Determine the [X, Y] coordinate at the center of the cell enclosing the given text.  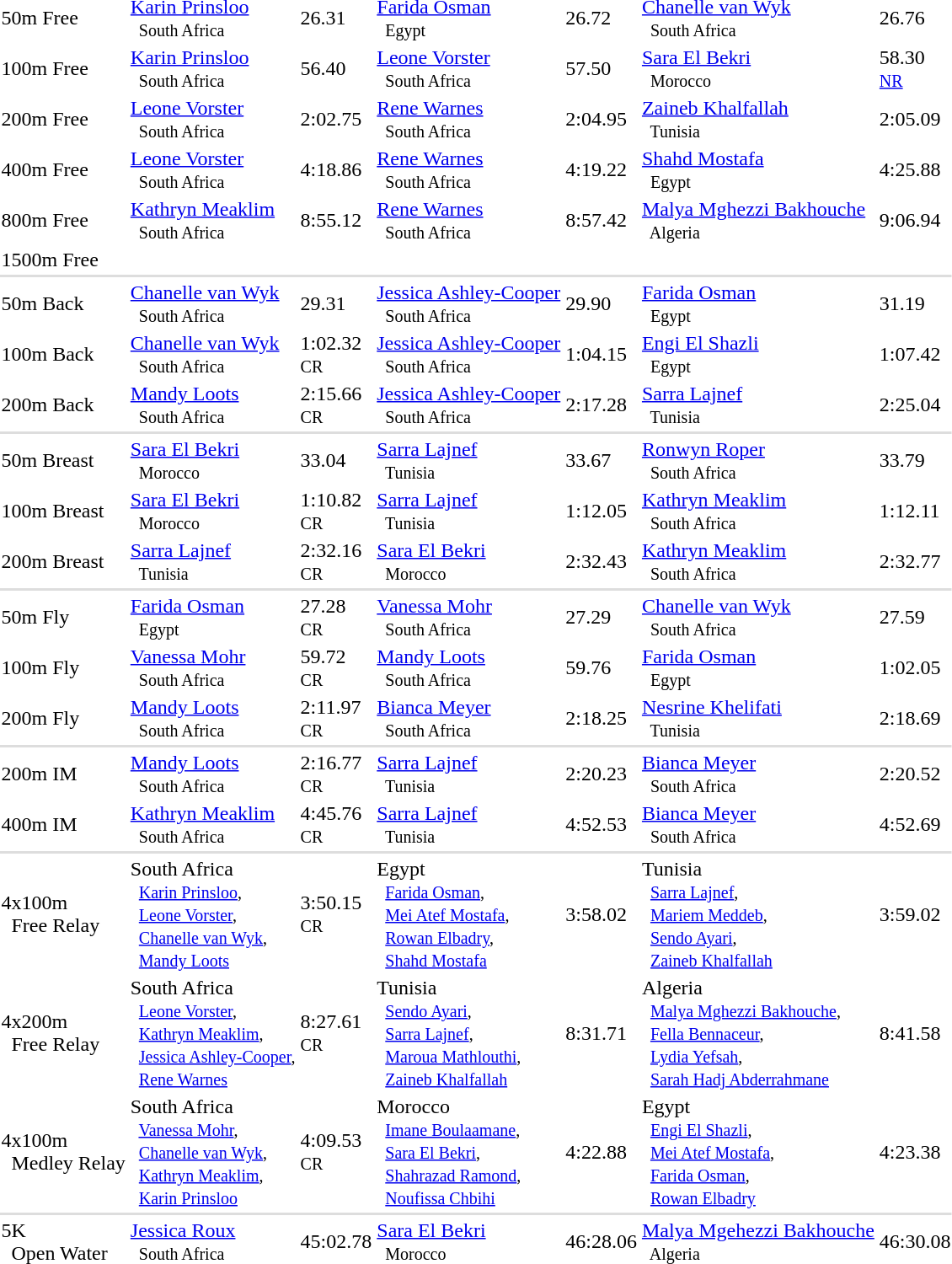
400m Free [63, 170]
27.29 [602, 617]
South Africa Leone Vorster, Kathryn Meaklim, Jessica Ashley-Cooper, Rene Warnes [212, 1033]
100m Free [63, 69]
4x100m Free Relay [63, 914]
27.59 [915, 617]
4x200m Free Relay [63, 1033]
2:04.95 [602, 120]
2:20.52 [915, 774]
South Africa Vanessa Mohr, Chanelle van Wyk, Kathryn Meaklim, Karin Prinsloo [212, 1152]
200m IM [63, 774]
4:23.38 [915, 1152]
1:07.42 [915, 354]
Engi El Shazli Egypt [758, 354]
800m Free [63, 221]
1:04.15 [602, 354]
50m Back [63, 303]
8:57.42 [602, 221]
8:41.58 [915, 1033]
4:52.69 [915, 824]
Nesrine Khelifati Tunisia [758, 718]
2:16.77 CR [336, 774]
2:18.69 [915, 718]
2:25.04 [915, 404]
200m Breast [63, 561]
200m Fly [63, 718]
33.79 [915, 460]
59.72 CR [336, 667]
100m Fly [63, 667]
27.28 CR [336, 617]
Tunisia Sendo Ayari, Sarra Lajnef, Maroua Mathlouthi, Zaineb Khalfallah [468, 1033]
Tunisia Sarra Lajnef, Mariem Meddeb, Sendo Ayari, Zaineb Khalfallah [758, 914]
Morocco Imane Boulaamane, Sara El Bekri, Shahrazad Ramond, Noufissa Chbihi [468, 1152]
4:45.76 CR [336, 824]
Malya Mghezzi Bakhouche Algeria [758, 221]
2:20.23 [602, 774]
2:05.09 [915, 120]
South Africa Karin Prinsloo, Leone Vorster, Chanelle van Wyk, Mandy Loots [212, 914]
Egypt Farida Osman, Mei Atef Mostafa, Rowan Elbadry, Shahd Mostafa [468, 914]
8:55.12 [336, 221]
Karin Prinsloo South Africa [212, 69]
4:22.88 [602, 1152]
1:12.05 [602, 511]
4:19.22 [602, 170]
33.04 [336, 460]
100m Breast [63, 511]
3:58.02 [602, 914]
31.19 [915, 303]
2:32.43 [602, 561]
4:18.86 [336, 170]
2:32.16 CR [336, 561]
2:32.77 [915, 561]
57.50 [602, 69]
1500m Free [63, 260]
1:10.82 CR [336, 511]
Ronwyn Roper South Africa [758, 460]
200m Back [63, 404]
8:31.71 [602, 1033]
Shahd Mostafa Egypt [758, 170]
1:02.32 CR [336, 354]
3:59.02 [915, 914]
4:09.53 CR [336, 1152]
2:17.28 [602, 404]
33.67 [602, 460]
50m Fly [63, 617]
29.31 [336, 303]
2:11.97 CR [336, 718]
56.40 [336, 69]
2:02.75 [336, 120]
Zaineb Khalfallah Tunisia [758, 120]
200m Free [63, 120]
29.90 [602, 303]
59.76 [602, 667]
4:52.53 [602, 824]
4x100m Medley Relay [63, 1152]
2:18.25 [602, 718]
50m Breast [63, 460]
3:50.15 CR [336, 914]
400m IM [63, 824]
58.30 NR [915, 69]
1:02.05 [915, 667]
Egypt Engi El Shazli, Mei Atef Mostafa, Farida Osman, Rowan Elbadry [758, 1152]
4:25.88 [915, 170]
1:12.11 [915, 511]
9:06.94 [915, 221]
Algeria Malya Mghezzi Bakhouche, Fella Bennaceur, Lydia Yefsah, Sarah Hadj Abderrahmane [758, 1033]
8:27.61 CR [336, 1033]
2:15.66 CR [336, 404]
100m Back [63, 354]
